Determine the (X, Y) coordinate at the center of the cell enclosing the given text.  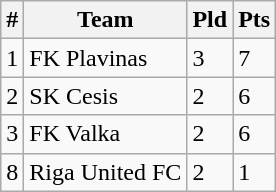
FK Valka (106, 134)
8 (12, 172)
Pld (210, 20)
Riga United FC (106, 172)
7 (254, 58)
Pts (254, 20)
Team (106, 20)
SK Cesis (106, 96)
# (12, 20)
FK Plavinas (106, 58)
